Return the (X, Y) coordinate for the center point of the cell that contains the specified text.  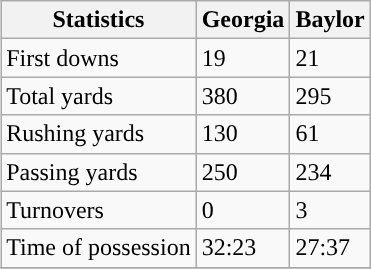
250 (243, 172)
Rushing yards (99, 134)
Baylor (330, 20)
27:37 (330, 248)
234 (330, 172)
32:23 (243, 248)
21 (330, 58)
Turnovers (99, 210)
Passing yards (99, 172)
19 (243, 58)
295 (330, 96)
Georgia (243, 20)
380 (243, 96)
Statistics (99, 20)
130 (243, 134)
Time of possession (99, 248)
0 (243, 210)
61 (330, 134)
3 (330, 210)
First downs (99, 58)
Total yards (99, 96)
